Scan for the cell matching the given text and deliver its (X, Y) coordinate at center. 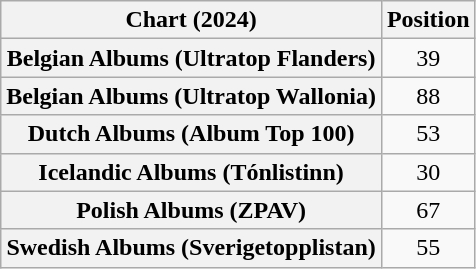
Icelandic Albums (Tónlistinn) (192, 172)
53 (428, 134)
67 (428, 210)
Belgian Albums (Ultratop Wallonia) (192, 96)
Position (428, 20)
Belgian Albums (Ultratop Flanders) (192, 58)
30 (428, 172)
39 (428, 58)
88 (428, 96)
Chart (2024) (192, 20)
Polish Albums (ZPAV) (192, 210)
Swedish Albums (Sverigetopplistan) (192, 248)
55 (428, 248)
Dutch Albums (Album Top 100) (192, 134)
